Return (X, Y) of the center of cell containing provided text 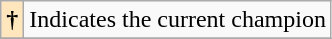
† (12, 20)
Indicates the current champion (178, 20)
